Scan for the cell matching the given text and deliver its (X, Y) coordinate at center. 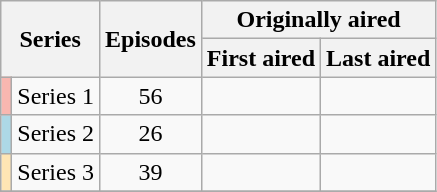
26 (151, 134)
39 (151, 172)
56 (151, 96)
Series 1 (56, 96)
Originally aired (318, 20)
Series 3 (56, 172)
Series (50, 39)
Last aired (378, 58)
First aired (260, 58)
Series 2 (56, 134)
Episodes (151, 39)
